For the text-containing cell, return its midpoint in (X, Y) coordinate format. 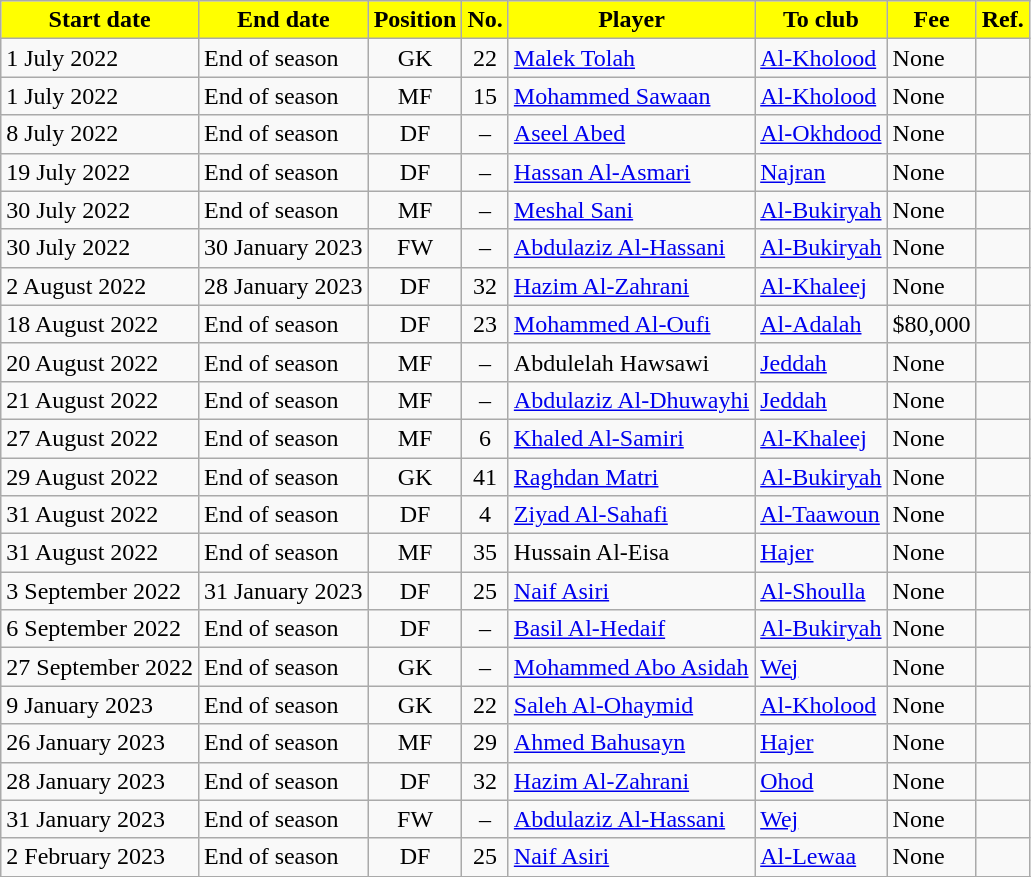
Abdulaziz Al-Dhuwayhi (631, 400)
26 January 2023 (100, 743)
6 (485, 438)
Al-Taawoun (821, 515)
Hassan Al-Asmari (631, 172)
29 (485, 743)
Mohammed Al-Oufi (631, 324)
Mohammed Abo Asidah (631, 667)
Saleh Al-Ohaymid (631, 705)
Start date (100, 20)
21 August 2022 (100, 400)
Mohammed Sawaan (631, 96)
$80,000 (932, 324)
Basil Al-Hedaif (631, 629)
23 (485, 324)
6 September 2022 (100, 629)
Hussain Al-Eisa (631, 553)
Al-Adalah (821, 324)
2 August 2022 (100, 286)
Al-Shoulla (821, 591)
Ahmed Bahusayn (631, 743)
Ohod (821, 781)
Position (415, 20)
15 (485, 96)
Raghdan Matri (631, 477)
41 (485, 477)
18 August 2022 (100, 324)
3 September 2022 (100, 591)
Ziyad Al-Sahafi (631, 515)
29 August 2022 (100, 477)
Aseel Abed (631, 134)
19 July 2022 (100, 172)
Meshal Sani (631, 210)
27 September 2022 (100, 667)
End date (283, 20)
Fee (932, 20)
Ref. (1002, 20)
2 February 2023 (100, 857)
20 August 2022 (100, 362)
To club (821, 20)
Malek Tolah (631, 58)
No. (485, 20)
35 (485, 553)
Najran (821, 172)
4 (485, 515)
Player (631, 20)
9 January 2023 (100, 705)
30 January 2023 (283, 248)
Al-Lewaa (821, 857)
Al-Okhdood (821, 134)
Khaled Al-Samiri (631, 438)
Abdulelah Hawsawi (631, 362)
27 August 2022 (100, 438)
8 July 2022 (100, 134)
